Output the [X, Y] coordinate of the center of the cell containing the given text.  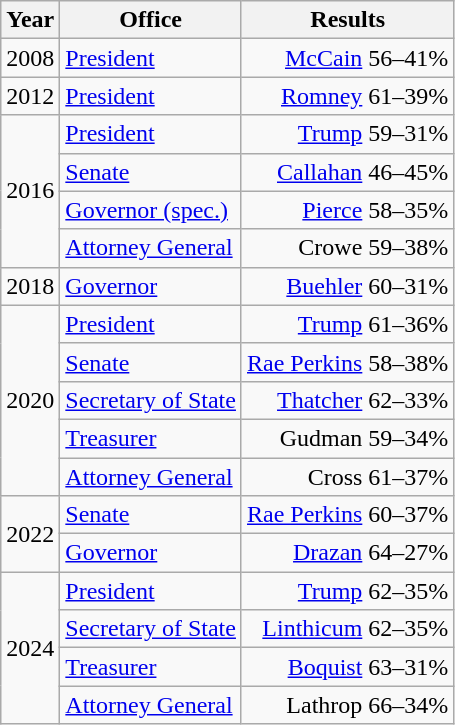
Gudman 59–34% [347, 438]
2012 [30, 96]
Linthicum 62–35% [347, 629]
Results [347, 20]
Year [30, 20]
Rae Perkins 58–38% [347, 362]
Pierce 58–35% [347, 210]
Callahan 46–45% [347, 172]
Trump 59–31% [347, 134]
2020 [30, 400]
2024 [30, 648]
Governor (spec.) [151, 210]
Boquist 63–31% [347, 667]
Thatcher 62–33% [347, 400]
Lathrop 66–34% [347, 705]
2018 [30, 286]
2016 [30, 191]
McCain 56–41% [347, 58]
Trump 62–35% [347, 591]
2022 [30, 534]
Drazan 64–27% [347, 553]
Romney 61–39% [347, 96]
Buehler 60–31% [347, 286]
2008 [30, 58]
Office [151, 20]
Crowe 59–38% [347, 248]
Rae Perkins 60–37% [347, 515]
Cross 61–37% [347, 477]
Trump 61–36% [347, 324]
